Provide the [x, y] coordinate of the cell's center where the given text is located.  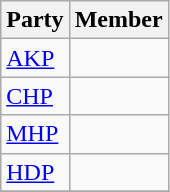
CHP [35, 96]
Member [118, 20]
MHP [35, 134]
AKP [35, 58]
Party [35, 20]
HDP [35, 172]
